Pinpoint the cell where the given text exists, returning its [X, Y] midpoint coordinate. 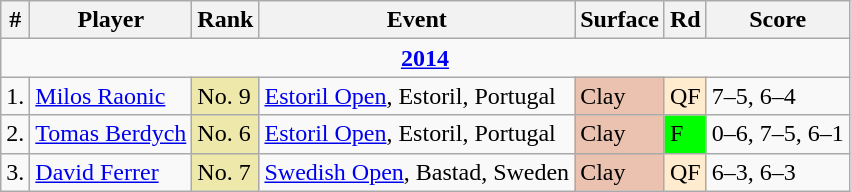
7–5, 6–4 [778, 96]
0–6, 7–5, 6–1 [778, 134]
Rank [226, 20]
No. 6 [226, 134]
# [16, 20]
Score [778, 20]
6–3, 6–3 [778, 172]
Swedish Open, Bastad, Sweden [417, 172]
No. 9 [226, 96]
Rd [685, 20]
Milos Raonic [111, 96]
Player [111, 20]
Surface [620, 20]
3. [16, 172]
2. [16, 134]
No. 7 [226, 172]
Event [417, 20]
F [685, 134]
David Ferrer [111, 172]
Tomas Berdych [111, 134]
2014 [425, 58]
1. [16, 96]
